Find where the given text appears and provide that cell's center as [x, y] coordinate. 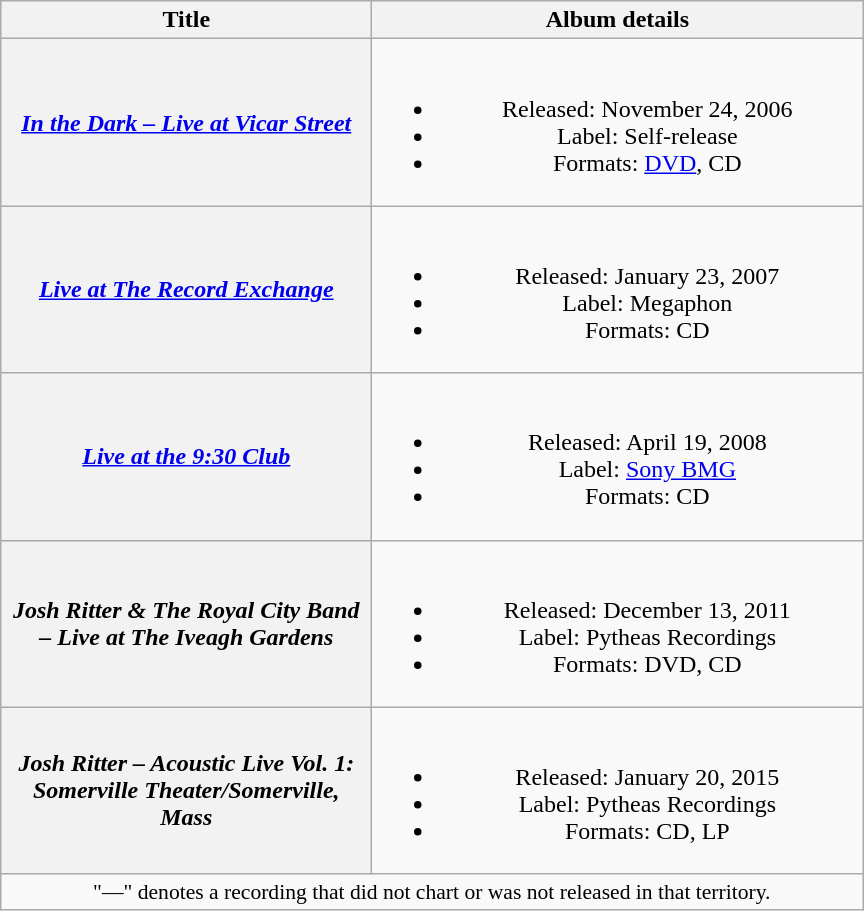
Josh Ritter & The Royal City Band – Live at The Iveagh Gardens [186, 624]
Title [186, 20]
Released: January 23, 2007Label: MegaphonFormats: CD [618, 290]
"—" denotes a recording that did not chart or was not released in that territory. [432, 892]
Josh Ritter – Acoustic Live Vol. 1: Somerville Theater/Somerville, Mass [186, 790]
Live at The Record Exchange [186, 290]
Released: January 20, 2015Label: Pytheas RecordingsFormats: CD, LP [618, 790]
Released: November 24, 2006Label: Self-releaseFormats: DVD, CD [618, 122]
In the Dark – Live at Vicar Street [186, 122]
Live at the 9:30 Club [186, 456]
Released: April 19, 2008Label: Sony BMGFormats: CD [618, 456]
Released: December 13, 2011Label: Pytheas RecordingsFormats: DVD, CD [618, 624]
Album details [618, 20]
